Output the (X, Y) coordinate of the center of the cell containing the given text.  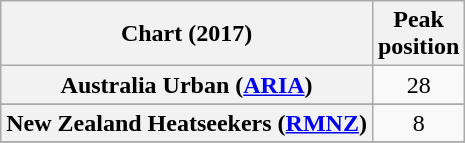
New Zealand Heatseekers (RMNZ) (187, 123)
Australia Urban (ARIA) (187, 85)
28 (418, 85)
8 (418, 123)
Peak position (418, 34)
Chart (2017) (187, 34)
